Output the [x, y] coordinate of the center of the cell containing the given text.  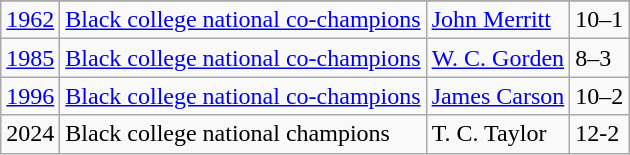
T. C. Taylor [498, 134]
1996 [30, 96]
John Merritt [498, 20]
12-2 [600, 134]
10–2 [600, 96]
James Carson [498, 96]
8–3 [600, 58]
1962 [30, 20]
W. C. Gorden [498, 58]
1985 [30, 58]
Black college national champions [243, 134]
2024 [30, 134]
10–1 [600, 20]
